Determine the (X, Y) coordinate at the center of the cell enclosing the given text.  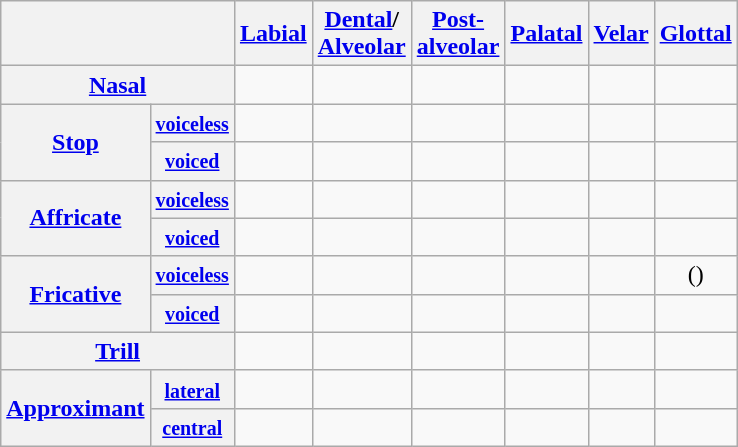
central (192, 427)
Nasal (118, 85)
Trill (118, 351)
Affricate (76, 218)
() (696, 275)
Fricative (76, 294)
Glottal (696, 34)
Stop (76, 142)
Post-alveolar (458, 34)
Dental/Alveolar (362, 34)
lateral (192, 389)
Velar (621, 34)
Labial (273, 34)
Palatal (546, 34)
Approximant (76, 408)
